Output the [x, y] coordinate of the center of the cell containing the given text.  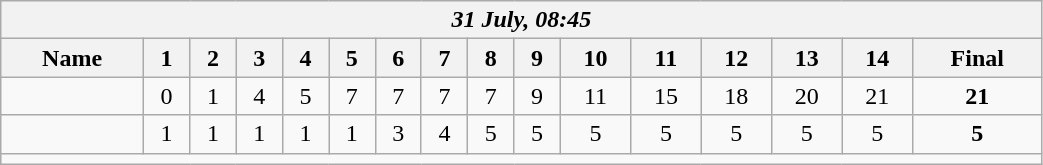
8 [491, 58]
Final [977, 58]
2 [213, 58]
18 [736, 96]
0 [166, 96]
6 [398, 58]
14 [877, 58]
Name [72, 58]
12 [736, 58]
15 [666, 96]
20 [807, 96]
10 [595, 58]
31 July, 08:45 [522, 20]
13 [807, 58]
